Extract the (x, y) coordinate from the center of the cell holding the provided text.  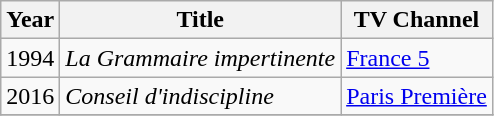
2016 (30, 96)
Title (200, 20)
TV Channel (417, 20)
La Grammaire impertinente (200, 58)
1994 (30, 58)
Conseil d'indiscipline (200, 96)
Year (30, 20)
Paris Première (417, 96)
France 5 (417, 58)
